Capture the cell that displays the provided text and extract its [x, y] central coordinate. 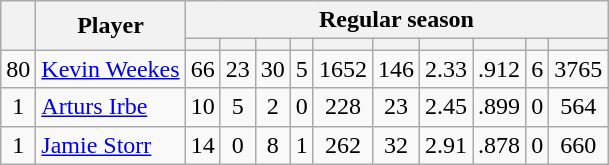
1652 [342, 69]
.899 [500, 107]
2.33 [446, 69]
Player [110, 26]
80 [18, 69]
262 [342, 145]
.912 [500, 69]
Kevin Weekes [110, 69]
8 [272, 145]
2.45 [446, 107]
Jamie Storr [110, 145]
32 [396, 145]
Regular season [396, 20]
.878 [500, 145]
66 [202, 69]
2 [272, 107]
2.91 [446, 145]
30 [272, 69]
146 [396, 69]
564 [578, 107]
660 [578, 145]
3765 [578, 69]
10 [202, 107]
14 [202, 145]
6 [538, 69]
228 [342, 107]
Arturs Irbe [110, 107]
